For the text-containing cell, return its midpoint in [x, y] coordinate format. 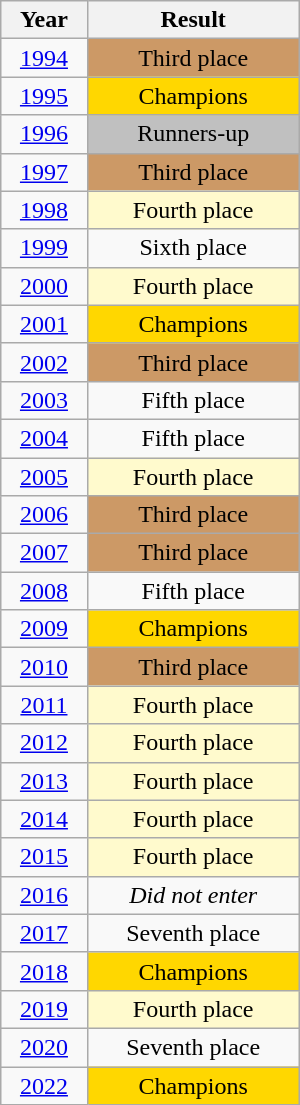
Runners-up [193, 134]
2004 [44, 438]
2022 [44, 1085]
2011 [44, 705]
2007 [44, 553]
2010 [44, 667]
2013 [44, 781]
2019 [44, 1009]
Year [44, 20]
2020 [44, 1047]
2006 [44, 515]
1997 [44, 172]
2012 [44, 743]
2015 [44, 857]
2003 [44, 400]
2016 [44, 895]
2009 [44, 629]
1999 [44, 248]
Result [193, 20]
1994 [44, 58]
Did not enter [193, 895]
Sixth place [193, 248]
2014 [44, 819]
2018 [44, 971]
1996 [44, 134]
1995 [44, 96]
2017 [44, 933]
2000 [44, 286]
2008 [44, 591]
2005 [44, 477]
1998 [44, 210]
2001 [44, 324]
2002 [44, 362]
